Scan for the cell matching the given text and deliver its [x, y] coordinate at center. 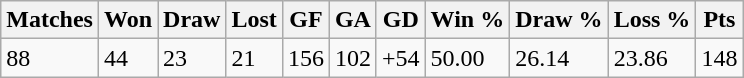
88 [50, 58]
50.00 [468, 58]
26.14 [559, 58]
Matches [50, 20]
Won [128, 20]
44 [128, 58]
102 [352, 58]
23 [192, 58]
Draw [192, 20]
Draw % [559, 20]
GF [306, 20]
148 [720, 58]
Win % [468, 20]
Pts [720, 20]
Lost [254, 20]
156 [306, 58]
GD [400, 20]
+54 [400, 58]
23.86 [652, 58]
Loss % [652, 20]
GA [352, 20]
21 [254, 58]
